Return the (X, Y) coordinate for the center point of the cell that contains the specified text.  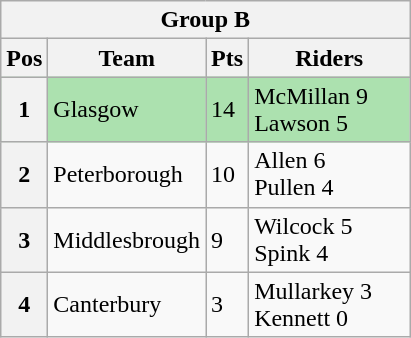
9 (228, 240)
4 (24, 304)
Pos (24, 58)
Glasgow (127, 110)
Middlesbrough (127, 240)
Allen 6Pullen 4 (330, 174)
McMillan 9Lawson 5 (330, 110)
Wilcock 5Spink 4 (330, 240)
Peterborough (127, 174)
Group B (206, 20)
Riders (330, 58)
1 (24, 110)
Mullarkey 3Kennett 0 (330, 304)
10 (228, 174)
Pts (228, 58)
2 (24, 174)
Team (127, 58)
Canterbury (127, 304)
14 (228, 110)
